Output the [x, y] coordinate of the center of the cell containing the given text.  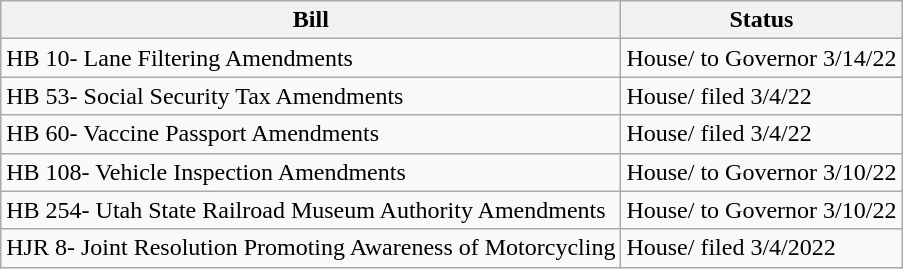
HJR 8- Joint Resolution Promoting Awareness of Motorcycling [311, 248]
Bill [311, 20]
HB 10- Lane Filtering Amendments [311, 58]
HB 254- Utah State Railroad Museum Authority Amendments [311, 210]
House/ to Governor 3/14/22 [762, 58]
HB 108- Vehicle Inspection Amendments [311, 172]
HB 60- Vaccine Passport Amendments [311, 134]
HB 53- Social Security Tax Amendments [311, 96]
House/ filed 3/4/2022 [762, 248]
Status [762, 20]
